Provide the (x, y) coordinate of the cell's center where the given text is located.  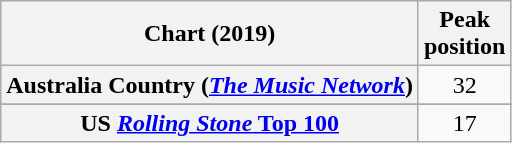
US Rolling Stone Top 100 (210, 123)
Chart (2019) (210, 34)
Peakposition (464, 34)
32 (464, 85)
17 (464, 123)
Australia Country (The Music Network) (210, 85)
